Scan for the cell matching the given text and deliver its (x, y) coordinate at center. 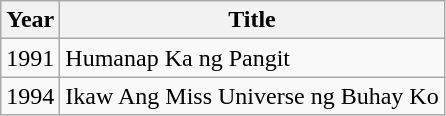
1991 (30, 58)
Ikaw Ang Miss Universe ng Buhay Ko (252, 96)
Humanap Ka ng Pangit (252, 58)
1994 (30, 96)
Year (30, 20)
Title (252, 20)
